Return the [X, Y] coordinate for the center point of the cell that contains the specified text.  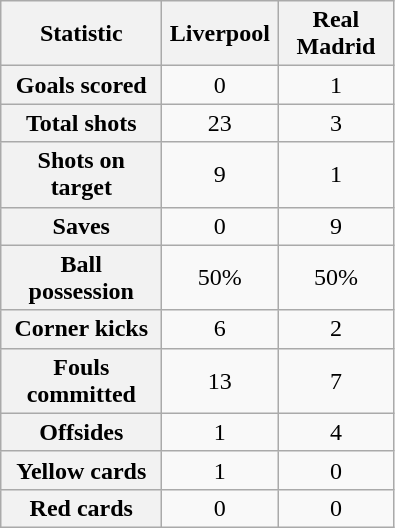
2 [336, 329]
7 [336, 380]
Liverpool [220, 34]
Real Madrid [336, 34]
Statistic [82, 34]
Total shots [82, 123]
13 [220, 380]
Yellow cards [82, 470]
Ball possession [82, 278]
3 [336, 123]
23 [220, 123]
Saves [82, 226]
Fouls committed [82, 380]
6 [220, 329]
Corner kicks [82, 329]
4 [336, 432]
Goals scored [82, 85]
Red cards [82, 508]
Shots on target [82, 174]
Offsides [82, 432]
